Return (x, y) of the center of cell containing provided text 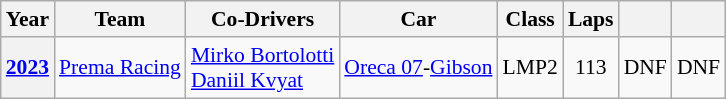
Car (418, 19)
Laps (591, 19)
Mirko Bortolotti Daniil Kvyat (262, 68)
Year (28, 19)
2023 (28, 68)
LMP2 (530, 68)
Prema Racing (120, 68)
Co-Drivers (262, 19)
Class (530, 19)
113 (591, 68)
Oreca 07-Gibson (418, 68)
Team (120, 19)
